Determine the (x, y) coordinate at the center of the cell enclosing the given text.  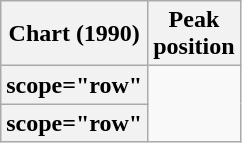
Chart (1990) (74, 34)
Peakposition (194, 34)
